Scan for the cell matching the given text and deliver its [X, Y] coordinate at center. 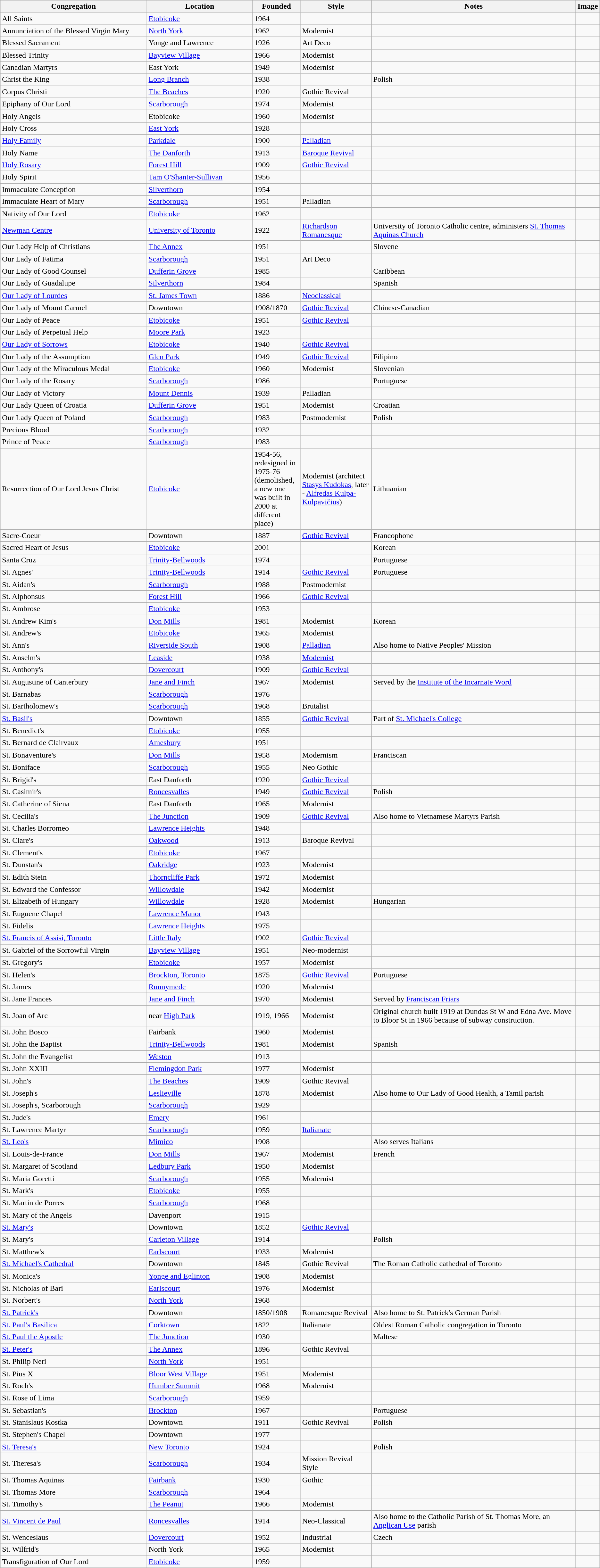
St. Monica's [74, 1276]
Mimico [200, 1142]
St. Peter's [74, 1349]
St. Gregory's [74, 962]
Runnymede [200, 987]
St. Boniface [74, 767]
1943 [276, 914]
Holy Name [74, 153]
St. Francis of Assisi, Toronto [74, 938]
Holy Spirit [74, 177]
Immaculate Conception [74, 189]
1886 [276, 295]
Yonge and Eglinton [200, 1276]
St. Dunstan's [74, 865]
Our Lady of Perpetual Help [74, 332]
St. Ambrose [74, 609]
1953 [276, 609]
Our Lady of the Miraculous Medal [74, 369]
1900 [276, 140]
St. Helen's [74, 975]
Holy Angels [74, 116]
Served by the Institute of the Incarnate Word [474, 682]
St. Cecilia's [74, 816]
St. Aidan's [74, 584]
St. Andrew's [74, 633]
Holy Family [74, 140]
St. Thomas Aquinas [74, 1480]
St. Margaret of Scotland [74, 1166]
Parkdale [200, 140]
1934 [276, 1463]
1961 [276, 1117]
Original church built 1919 at Dundas St W and Edna Ave. Move to Bloor St in 1966 because of subway construction. [474, 1015]
Slovenian [474, 369]
Long Branch [200, 79]
1929 [276, 1105]
St. Rose of Lima [74, 1398]
1948 [276, 828]
1958 [276, 755]
Notes [474, 6]
St. Benedict's [74, 731]
1933 [276, 1252]
St. Catherine of Siena [74, 804]
St. Bonaventure's [74, 755]
1926 [276, 43]
St. Brigid's [74, 779]
Corktown [200, 1325]
1988 [276, 584]
St. Martin de Porres [74, 1203]
Our Lady of the Rosary [74, 381]
1908/1870 [276, 308]
St. Barnabas [74, 694]
1875 [276, 975]
Hungarian [474, 901]
St. Ann's [74, 645]
Mission Revival Style [336, 1463]
Santa Cruz [74, 560]
St. Jane Frances [74, 999]
St. Norbert's [74, 1300]
Lithuanian [474, 489]
St. Roch's [74, 1386]
The Peanut [200, 1504]
1986 [276, 381]
Tam O'Shanter-Sullivan [200, 177]
St. Paul's Basilica [74, 1325]
Congregation [74, 6]
Annunciation of the Blessed Virgin Mary [74, 31]
1975 [276, 926]
St. Lawrence Martyr [74, 1130]
1957 [276, 962]
Brutalist [336, 706]
Davenport [200, 1215]
St. Paul the Apostle [74, 1337]
Our Lady of the Assumption [74, 357]
St. Wilfrid's [74, 1549]
Industrial [336, 1537]
Also home to St. Patrick's German Parish [474, 1313]
Mount Dennis [200, 393]
Sacred Heart of Jesus [74, 548]
Emery [200, 1117]
Modernist (architect Stasys Kudokas, later - Alfredas Kulpa-Kulpavičius) [336, 489]
St. Stanislaus Kostka [74, 1423]
University of Toronto [200, 230]
Our Lady of Victory [74, 393]
French [474, 1154]
Croatian [474, 405]
St. Timothy's [74, 1504]
St. Maria Goretti [74, 1178]
1942 [276, 889]
St. Joseph's, Scarborough [74, 1105]
1922 [276, 230]
Location [200, 6]
Also home to the Catholic Parish of St. Thomas More, an Anglican Use parish [474, 1521]
St. Agnes' [74, 572]
St. Casimir's [74, 792]
The Danforth [200, 153]
Our Lady of Mount Carmel [74, 308]
Lawrence Manor [200, 914]
St. Thomas More [74, 1492]
Filipino [474, 357]
1970 [276, 999]
Holy Cross [74, 128]
Our Lady of Fatima [74, 259]
Neo-Classical [336, 1521]
St. Edith Stein [74, 877]
St. Teresa's [74, 1447]
Resurrection of Our Lord Jesus Christ [74, 489]
Oakwood [200, 841]
Riverside South [200, 645]
1954-56, redesigned in 1975-76 (demolished, a new one was built in 2000 at different place) [276, 489]
1911 [276, 1423]
Our Lady of Good Counsel [74, 271]
Our Lady Queen of Poland [74, 418]
St. Joan of Arc [74, 1015]
1919, 1966 [276, 1015]
Amesbury [200, 743]
St. Michael's Cathedral [74, 1264]
St. Gabriel of the Sorrowful Virgin [74, 950]
Bloor West Village [200, 1373]
Epiphany of Our Lord [74, 104]
St. Edward the Confessor [74, 889]
Ledbury Park [200, 1166]
Nativity of Our Lord [74, 214]
1956 [276, 177]
1950 [276, 1166]
Transfiguration of Our Lord [74, 1562]
Humber Summit [200, 1386]
Oldest Roman Catholic congregation in Toronto [474, 1325]
Flemingdon Park [200, 1069]
Blessed Sacrament [74, 43]
Canadian Martyrs [74, 67]
Also serves Italians [474, 1142]
Prince of Peace [74, 442]
Brockton, Toronto [200, 975]
Gothic [336, 1480]
2001 [276, 548]
Our Lady Queen of Croatia [74, 405]
St. Wenceslaus [74, 1537]
St. John XXIII [74, 1069]
St. Mark's [74, 1191]
Corpus Christi [74, 92]
Richardson Romanesque [336, 230]
St. Basil's [74, 718]
Served by Franciscan Friars [474, 999]
Blessed Trinity [74, 55]
St. Patrick's [74, 1313]
Founded [276, 6]
St. John Bosco [74, 1032]
St. John the Evangelist [74, 1057]
The Roman Catholic cathedral of Toronto [474, 1264]
Also home to Vietnamese Martyrs Parish [474, 816]
Style [336, 6]
1954 [276, 189]
St. James [74, 987]
near High Park [200, 1015]
St. Bernard de Clairvaux [74, 743]
Carleton Village [200, 1240]
St. Elizabeth of Hungary [74, 901]
St. Sebastian's [74, 1410]
Holy Rosary [74, 165]
Francophone [474, 535]
St. James Town [200, 295]
St. Anthony's [74, 670]
1952 [276, 1537]
Thorncliffe Park [200, 877]
Glen Park [200, 357]
1852 [276, 1227]
Neo-modernist [336, 950]
St. Nicholas of Bari [74, 1288]
St. Clement's [74, 853]
Caribbean [474, 271]
St. Theresa's [74, 1463]
Modernism [336, 755]
Sacre-Coeur [74, 535]
Romanesque Revival [336, 1313]
St. Joseph's [74, 1093]
St. John's [74, 1081]
1878 [276, 1093]
Neoclassical [336, 295]
Neo Gothic [336, 767]
St. Philip Neri [74, 1361]
Christ the King [74, 79]
Also home to Our Lady of Good Health, a Tamil parish [474, 1093]
Czech [474, 1537]
St. Charles Borromeo [74, 828]
St. Bartholomew's [74, 706]
Little Italy [200, 938]
Maltese [474, 1337]
Chinese-Canadian [474, 308]
St. Vincent de Paul [74, 1521]
1915 [276, 1215]
Leaside [200, 658]
1887 [276, 535]
St. John the Baptist [74, 1044]
St. Alphonsus [74, 596]
Immaculate Heart of Mary [74, 202]
St. Leo's [74, 1142]
Image [588, 6]
Our Lady of Sorrows [74, 344]
1984 [276, 283]
St. Stephen's Chapel [74, 1435]
Also home to Native Peoples' Mission [474, 645]
1924 [276, 1447]
All Saints [74, 19]
Precious Blood [74, 430]
University of Toronto Catholic centre, administers St. Thomas Aquinas Church [474, 230]
1902 [276, 938]
St. Matthew's [74, 1252]
1940 [276, 344]
1939 [276, 393]
Brockton [200, 1410]
Part of St. Michael's College [474, 718]
1850/1908 [276, 1313]
Oakridge [200, 865]
Franciscan [474, 755]
Our Lady of Guadalupe [74, 283]
St. Mary of the Angels [74, 1215]
Our Lady Help of Christians [74, 247]
St. Fidelis [74, 926]
St. Euguene Chapel [74, 914]
St. Louis-de-France [74, 1154]
St. Jude's [74, 1117]
Slovene [474, 247]
Newman Centre [74, 230]
1985 [276, 271]
St. Clare's [74, 841]
St. Augustine of Canterbury [74, 682]
Yonge and Lawrence [200, 43]
1932 [276, 430]
1845 [276, 1264]
New Toronto [200, 1447]
1972 [276, 877]
1896 [276, 1349]
Moore Park [200, 332]
1822 [276, 1325]
Our Lady of Lourdes [74, 295]
Leslieville [200, 1093]
St. Pius X [74, 1373]
Our Lady of Peace [74, 320]
1855 [276, 718]
Weston [200, 1057]
St. Anselm's [74, 658]
St. Andrew Kim's [74, 621]
